Locate the cell with the specified text and output its (X, Y) center coordinate. 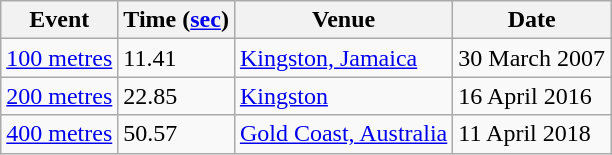
Gold Coast, Australia (343, 134)
200 metres (60, 96)
Event (60, 20)
22.85 (176, 96)
30 March 2007 (532, 58)
400 metres (60, 134)
16 April 2016 (532, 96)
50.57 (176, 134)
Kingston (343, 96)
100 metres (60, 58)
Time (sec) (176, 20)
Kingston, Jamaica (343, 58)
Venue (343, 20)
Date (532, 20)
11.41 (176, 58)
11 April 2018 (532, 134)
